Determine the (x, y) coordinate at the center of the cell enclosing the given text.  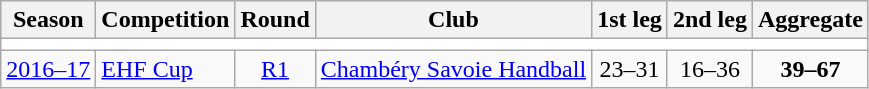
Club (453, 20)
EHF Cup (166, 69)
16–36 (710, 69)
Round (275, 20)
Season (48, 20)
Aggregate (810, 20)
Chambéry Savoie Handball (453, 69)
R1 (275, 69)
39–67 (810, 69)
1st leg (630, 20)
23–31 (630, 69)
2016–17 (48, 69)
Competition (166, 20)
2nd leg (710, 20)
